Pinpoint the cell where the given text exists, returning its [X, Y] midpoint coordinate. 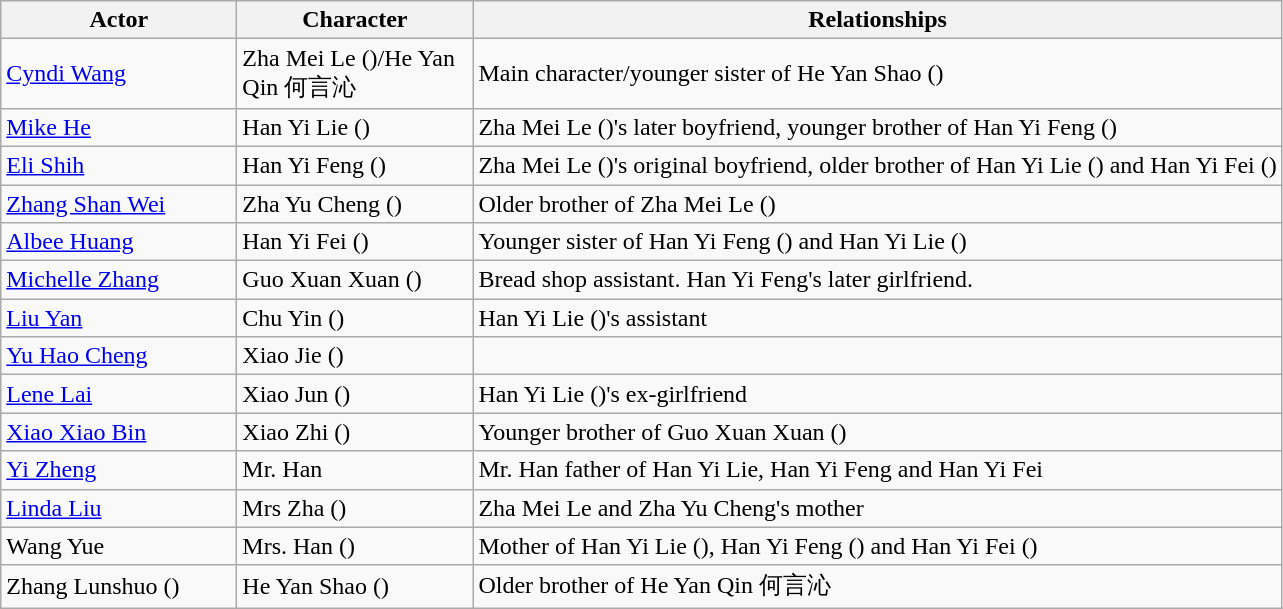
Chu Yin () [355, 318]
Han Yi Feng () [355, 165]
Xiao Jun () [355, 394]
Han Yi Lie ()'s ex-girlfriend [878, 394]
Cyndi Wang [119, 74]
Han Yi Fei () [355, 242]
Mr. Han [355, 470]
Zha Mei Le and Zha Yu Cheng's mother [878, 508]
Zhang Lunshuo () [119, 586]
Mr. Han father of Han Yi Lie, Han Yi Feng and Han Yi Fei [878, 470]
Mother of Han Yi Lie (), Han Yi Feng () and Han Yi Fei () [878, 546]
Older brother of He Yan Qin 何言沁 [878, 586]
Zhang Shan Wei [119, 203]
Mrs Zha () [355, 508]
Mike He [119, 127]
Eli Shih [119, 165]
Wang Yue [119, 546]
Yi Zheng [119, 470]
Mrs. Han () [355, 546]
Character [355, 20]
Main character/younger sister of He Yan Shao () [878, 74]
Zha Mei Le ()'s original boyfriend, older brother of Han Yi Lie () and Han Yi Fei () [878, 165]
Yu Hao Cheng [119, 356]
Zha Mei Le ()/He Yan Qin 何言沁 [355, 74]
He Yan Shao () [355, 586]
Bread shop assistant. Han Yi Feng's later girlfriend. [878, 280]
Liu Yan [119, 318]
Albee Huang [119, 242]
Lene Lai [119, 394]
Relationships [878, 20]
Han Yi Lie ()'s assistant [878, 318]
Xiao Xiao Bin [119, 432]
Zha Mei Le ()'s later boyfriend, younger brother of Han Yi Feng () [878, 127]
Actor [119, 20]
Zha Yu Cheng () [355, 203]
Michelle Zhang [119, 280]
Linda Liu [119, 508]
Han Yi Lie () [355, 127]
Guo Xuan Xuan () [355, 280]
Older brother of Zha Mei Le () [878, 203]
Younger brother of Guo Xuan Xuan () [878, 432]
Xiao Zhi () [355, 432]
Younger sister of Han Yi Feng () and Han Yi Lie () [878, 242]
Xiao Jie () [355, 356]
